Extract the [X, Y] coordinate from the center of the cell holding the provided text.  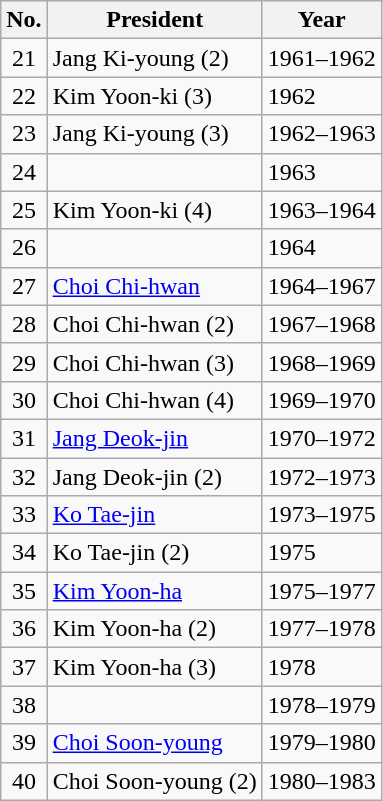
Ko Tae-jin [154, 515]
38 [24, 705]
Choi Chi-hwan (3) [154, 362]
36 [24, 629]
1963 [322, 172]
32 [24, 477]
1975 [322, 553]
1968–1969 [322, 362]
Choi Chi-hwan [154, 286]
1973–1975 [322, 515]
Jang Ki-young (3) [154, 134]
1964 [322, 248]
31 [24, 438]
1972–1973 [322, 477]
1978–1979 [322, 705]
1978 [322, 667]
Kim Yoon-ha [154, 591]
Choi Soon-young [154, 743]
Jang Ki-young (2) [154, 58]
Kim Yoon-ki (4) [154, 210]
1969–1970 [322, 400]
Ko Tae-jin (2) [154, 553]
President [154, 20]
Kim Yoon-ha (3) [154, 667]
1962–1963 [322, 134]
23 [24, 134]
26 [24, 248]
33 [24, 515]
28 [24, 324]
22 [24, 96]
21 [24, 58]
30 [24, 400]
25 [24, 210]
Kim Yoon-ha (2) [154, 629]
No. [24, 20]
39 [24, 743]
1975–1977 [322, 591]
Choi Chi-hwan (4) [154, 400]
1977–1978 [322, 629]
Jang Deok-jin (2) [154, 477]
1962 [322, 96]
1979–1980 [322, 743]
Jang Deok-jin [154, 438]
27 [24, 286]
1980–1983 [322, 781]
1967–1968 [322, 324]
Choi Chi-hwan (2) [154, 324]
1970–1972 [322, 438]
Year [322, 20]
Kim Yoon-ki (3) [154, 96]
40 [24, 781]
35 [24, 591]
34 [24, 553]
1963–1964 [322, 210]
24 [24, 172]
37 [24, 667]
Choi Soon-young (2) [154, 781]
29 [24, 362]
1964–1967 [322, 286]
1961–1962 [322, 58]
